Find where the given text appears and provide that cell's center as (x, y) coordinate. 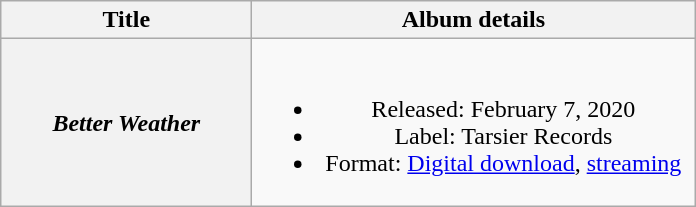
Released: February 7, 2020 Label: Tarsier RecordsFormat: Digital download, streaming (474, 122)
Album details (474, 20)
Better Weather (126, 122)
Title (126, 20)
